Pinpoint the cell where the given text exists, returning its (X, Y) midpoint coordinate. 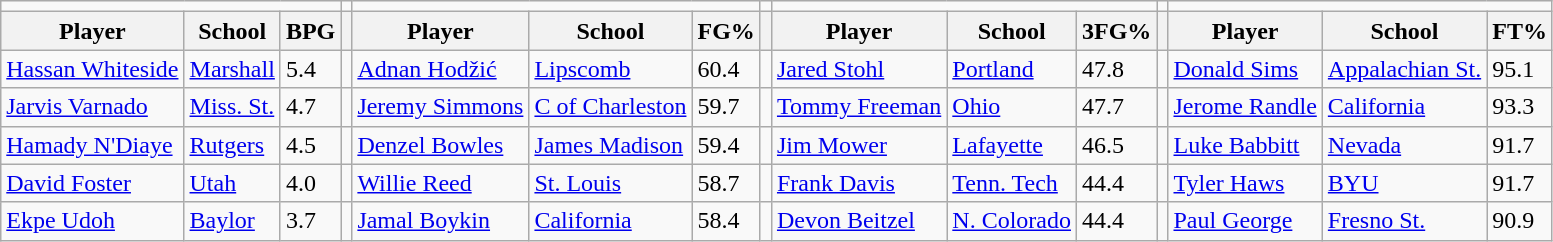
Tenn. Tech (1012, 183)
90.9 (1520, 221)
FT% (1520, 31)
Devon Beitzel (858, 221)
47.7 (1117, 107)
60.4 (726, 69)
Paul George (1245, 221)
James Madison (610, 145)
3FG% (1117, 31)
Adnan Hodžić (440, 69)
46.5 (1117, 145)
Denzel Bowles (440, 145)
Willie Reed (440, 183)
Jim Mower (858, 145)
Ohio (1012, 107)
Lafayette (1012, 145)
Fresno St. (1404, 221)
Portland (1012, 69)
4.0 (310, 183)
Appalachian St. (1404, 69)
Utah (232, 183)
59.7 (726, 107)
4.5 (310, 145)
3.7 (310, 221)
David Foster (92, 183)
Luke Babbitt (1245, 145)
Donald Sims (1245, 69)
C of Charleston (610, 107)
58.4 (726, 221)
Tommy Freeman (858, 107)
4.7 (310, 107)
Miss. St. (232, 107)
47.8 (1117, 69)
Jarvis Varnado (92, 107)
Hamady N'Diaye (92, 145)
59.4 (726, 145)
Baylor (232, 221)
5.4 (310, 69)
Tyler Haws (1245, 183)
58.7 (726, 183)
BYU (1404, 183)
N. Colorado (1012, 221)
93.3 (1520, 107)
BPG (310, 31)
St. Louis (610, 183)
Jamal Boykin (440, 221)
Marshall (232, 69)
95.1 (1520, 69)
Lipscomb (610, 69)
Nevada (1404, 145)
Ekpe Udoh (92, 221)
Jeremy Simmons (440, 107)
Rutgers (232, 145)
Frank Davis (858, 183)
FG% (726, 31)
Jared Stohl (858, 69)
Hassan Whiteside (92, 69)
Jerome Randle (1245, 107)
